Locate the cell with the specified text and output its (X, Y) center coordinate. 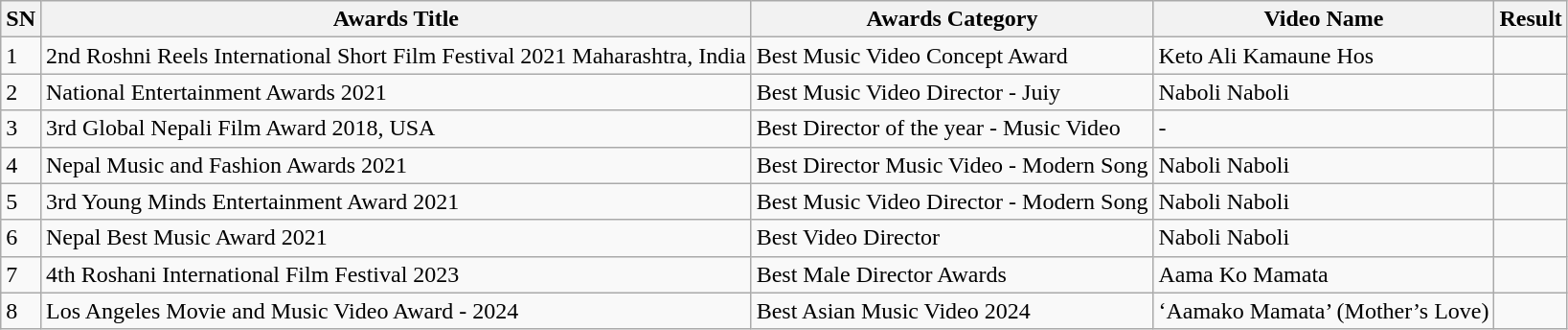
Best Music Video Director - Modern Song (952, 201)
‘Aamako Mamata’ (Mother’s Love) (1324, 311)
4 (21, 165)
Awards Category (952, 19)
8 (21, 311)
3rd Young Minds Entertainment Award 2021 (396, 201)
Nepal Music and Fashion Awards 2021 (396, 165)
Best Director of the year - Music Video (952, 129)
Best Music Video Concept Award (952, 56)
6 (21, 238)
4th Roshani International Film Festival 2023 (396, 274)
Keto Ali Kamaune Hos (1324, 56)
Video Name (1324, 19)
Awards Title (396, 19)
7 (21, 274)
3 (21, 129)
Best Director Music Video - Modern Song (952, 165)
3rd Global Nepali Film Award 2018, USA (396, 129)
2nd Roshni Reels International Short Film Festival 2021 Maharashtra, India (396, 56)
1 (21, 56)
Aama Ko Mamata (1324, 274)
Los Angeles Movie and Music Video Award - 2024 (396, 311)
National Entertainment Awards 2021 (396, 92)
Best Video Director (952, 238)
2 (21, 92)
Best Music Video Director - Juiy (952, 92)
Best Asian Music Video 2024 (952, 311)
Nepal Best Music Award 2021 (396, 238)
Result (1531, 19)
- (1324, 129)
5 (21, 201)
SN (21, 19)
Best Male Director Awards (952, 274)
